For the text-containing cell, return its midpoint in [X, Y] coordinate format. 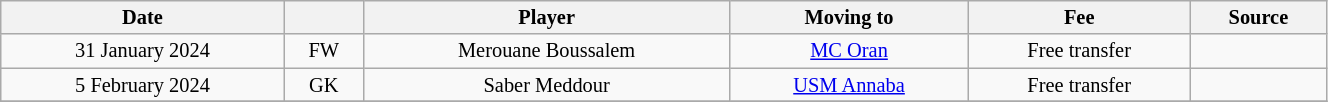
USM Annaba [849, 85]
Merouane Boussalem [546, 51]
Saber Meddour [546, 85]
Player [546, 17]
5 February 2024 [143, 85]
Fee [1079, 17]
Moving to [849, 17]
MC Oran [849, 51]
Source [1258, 17]
Date [143, 17]
FW [324, 51]
31 January 2024 [143, 51]
GK [324, 85]
